Output the (X, Y) coordinate of the center of the cell containing the given text.  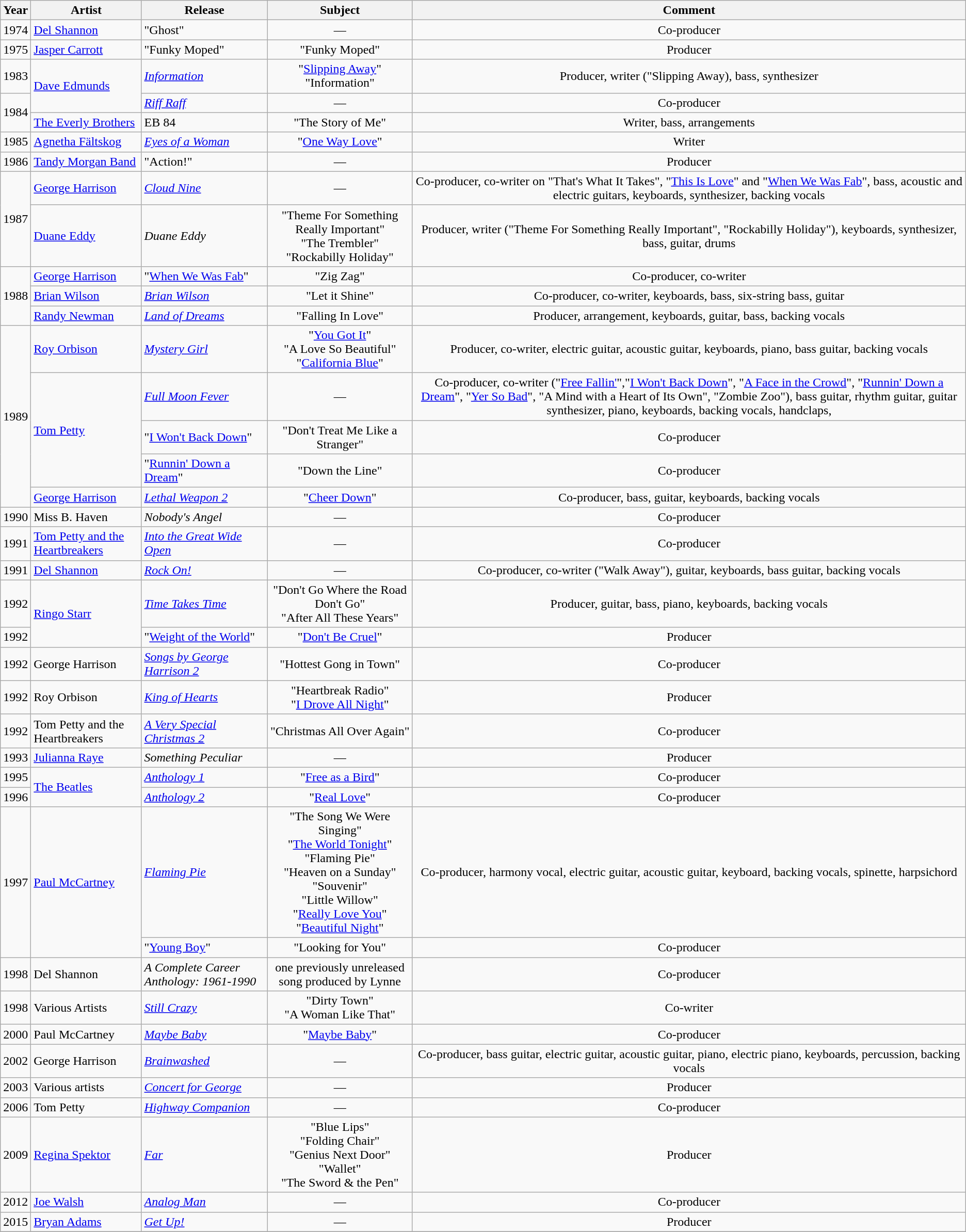
1995 (15, 777)
Writer, bass, arrangements (689, 122)
2000 (15, 1034)
Full Moon Fever (204, 397)
Cloud Nine (204, 188)
"One Way Love" (340, 142)
1974 (15, 30)
Dave Edmunds (86, 86)
"Slipping Away""Information" (340, 76)
Riff Raff (204, 103)
1997 (15, 882)
1990 (15, 517)
Producer, writer ("Slipping Away), bass, synthesizer (689, 76)
Something Peculiar (204, 757)
"Hottest Gong in Town" (340, 663)
Producer, arrangement, keyboards, guitar, bass, backing vocals (689, 315)
"The Story of Me" (340, 122)
Producer, guitar, bass, piano, keyboards, backing vocals (689, 604)
Subject (340, 10)
1988 (15, 296)
"Free as a Bird" (340, 777)
Eyes of a Woman (204, 142)
Various artists (86, 1088)
one previously unreleased song produced by Lynne (340, 974)
"Runnin' Down a Dream" (204, 471)
Get Up! (204, 1222)
Year (15, 10)
Bryan Adams (86, 1222)
Land of Dreams (204, 315)
"Maybe Baby" (340, 1034)
Anthology 2 (204, 797)
Co-writer (689, 1008)
"Action!" (204, 161)
Brainwashed (204, 1061)
Time Takes Time (204, 604)
Various Artists (86, 1008)
Still Crazy (204, 1008)
Analog Man (204, 1202)
The Everly Brothers (86, 122)
A Very Special Christmas 2 (204, 731)
"Don't Treat Me Like a Stranger" (340, 437)
Far (204, 1155)
King of Hearts (204, 698)
Producer, writer ("Theme For Something Really Important", "Rockabilly Holiday"), keyboards, synthesizer, bass, guitar, drums (689, 235)
Rock On! (204, 570)
"Heartbreak Radio""I Drove All Night" (340, 698)
1987 (15, 219)
"Cheer Down" (340, 497)
Julianna Raye (86, 757)
Regina Spektor (86, 1155)
1986 (15, 161)
Into the Great Wide Open (204, 544)
"Weight of the World" (204, 637)
A Complete Career Anthology: 1961-1990 (204, 974)
Release (204, 10)
Mystery Girl (204, 349)
"Christmas All Over Again" (340, 731)
2015 (15, 1222)
2002 (15, 1061)
Tandy Morgan Band (86, 161)
1984 (15, 112)
"Let it Shine" (340, 296)
Flaming Pie (204, 872)
Producer, co-writer, electric guitar, acoustic guitar, keyboards, piano, bass guitar, backing vocals (689, 349)
Ringo Starr (86, 613)
Co-producer, co-writer (689, 276)
1989 (15, 416)
Co-producer, co-writer, keyboards, bass, six-string bass, guitar (689, 296)
Concert for George (204, 1088)
2012 (15, 1202)
2009 (15, 1155)
The Beatles (86, 787)
"Real Love" (340, 797)
Co-producer, bass, guitar, keyboards, backing vocals (689, 497)
Joe Walsh (86, 1202)
1983 (15, 76)
"Theme For Something Really Important""The Trembler""Rockabilly Holiday" (340, 235)
1996 (15, 797)
Randy Newman (86, 315)
"Blue Lips""Folding Chair""Genius Next Door""Wallet""The Sword & the Pen" (340, 1155)
"Don't Be Cruel" (340, 637)
2006 (15, 1107)
"Young Boy" (204, 948)
"Down the Line" (340, 471)
Maybe Baby (204, 1034)
"Don't Go Where the Road Don't Go""After All These Years" (340, 604)
Jasper Carrott (86, 50)
"Looking for You" (340, 948)
"I Won't Back Down" (204, 437)
Information (204, 76)
"Ghost" (204, 30)
1975 (15, 50)
"Zig Zag" (340, 276)
Artist (86, 10)
Nobody's Angel (204, 517)
Comment (689, 10)
Anthology 1 (204, 777)
Co-producer, bass guitar, electric guitar, acoustic guitar, piano, electric piano, keyboards, percussion, backing vocals (689, 1061)
EB 84 (204, 122)
"When We Was Fab" (204, 276)
"You Got It""A Love So Beautiful""California Blue" (340, 349)
Co-producer, co-writer ("Walk Away"), guitar, keyboards, bass guitar, backing vocals (689, 570)
2003 (15, 1088)
Writer (689, 142)
Miss B. Haven (86, 517)
Lethal Weapon 2 (204, 497)
"The Song We Were Singing""The World Tonight""Flaming Pie""Heaven on a Sunday" "Souvenir""Little Willow""Really Love You""Beautiful Night" (340, 872)
1993 (15, 757)
1985 (15, 142)
Agnetha Fältskog (86, 142)
Co-producer, harmony vocal, electric guitar, acoustic guitar, keyboard, backing vocals, spinette, harpsichord (689, 872)
Highway Companion (204, 1107)
"Dirty Town""A Woman Like That" (340, 1008)
Songs by George Harrison 2 (204, 663)
"Falling In Love" (340, 315)
